Extract the [x, y] coordinate from the center of the cell holding the provided text.  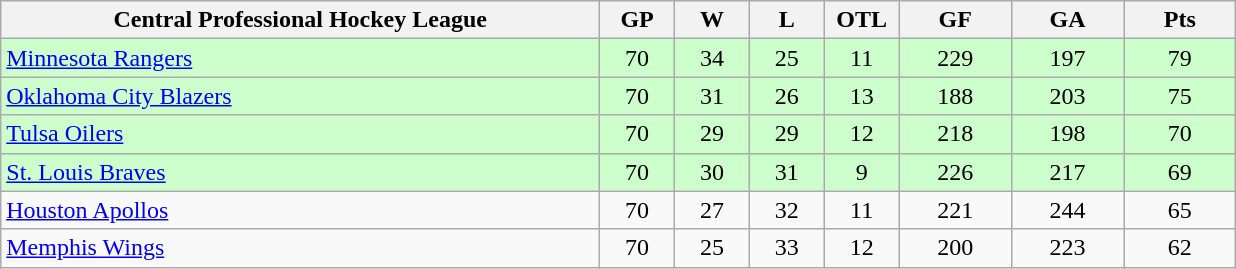
Pts [1180, 20]
62 [1180, 248]
26 [786, 96]
79 [1180, 58]
Tulsa Oilers [300, 134]
75 [1180, 96]
229 [955, 58]
32 [786, 210]
197 [1067, 58]
218 [955, 134]
34 [712, 58]
GF [955, 20]
217 [1067, 172]
Minnesota Rangers [300, 58]
W [712, 20]
GA [1067, 20]
223 [1067, 248]
69 [1180, 172]
188 [955, 96]
Memphis Wings [300, 248]
13 [862, 96]
65 [1180, 210]
Oklahoma City Blazers [300, 96]
L [786, 20]
Houston Apollos [300, 210]
St. Louis Braves [300, 172]
198 [1067, 134]
33 [786, 248]
244 [1067, 210]
9 [862, 172]
30 [712, 172]
200 [955, 248]
GP [638, 20]
221 [955, 210]
Central Professional Hockey League [300, 20]
27 [712, 210]
OTL [862, 20]
203 [1067, 96]
226 [955, 172]
